Determine the [X, Y] coordinate at the center of the cell enclosing the given text.  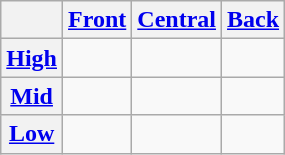
Back [254, 20]
Low [32, 134]
Central [177, 20]
Front [98, 20]
High [32, 58]
Mid [32, 96]
